Search for the cell housing the specified text and yield its (x, y) center coordinate. 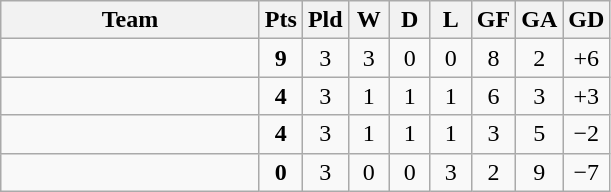
GD (586, 20)
+3 (586, 96)
W (368, 20)
6 (493, 96)
GF (493, 20)
GA (540, 20)
5 (540, 134)
Pts (280, 20)
+6 (586, 58)
L (450, 20)
D (410, 20)
Team (130, 20)
8 (493, 58)
Pld (325, 20)
−2 (586, 134)
−7 (586, 172)
